Return [X, Y] of the center of cell containing provided text 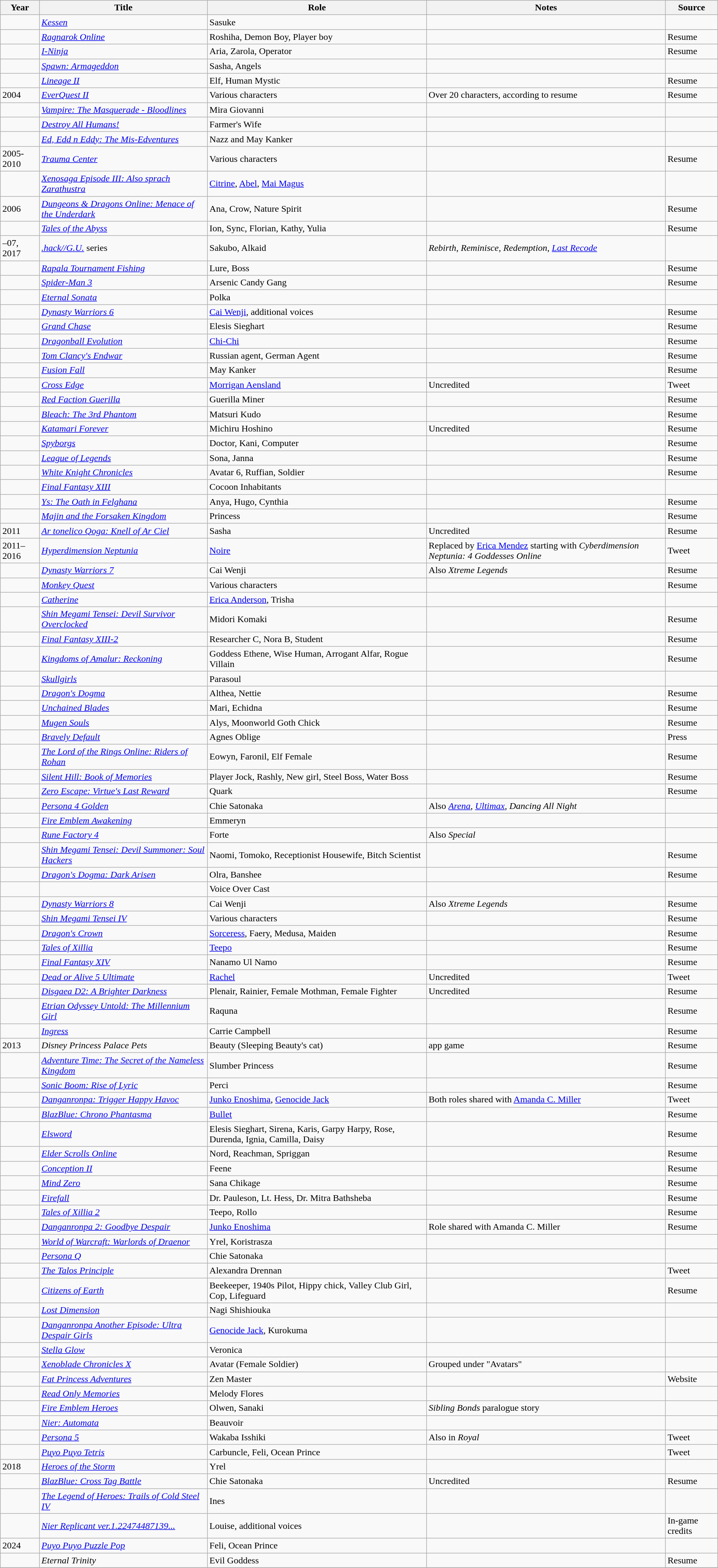
Heroes of the Storm [124, 1466]
Persona Q [124, 1256]
2018 [20, 1466]
Rebirth, Reminisce, Redemption, Last Recode [546, 249]
Year [20, 8]
Carbuncle, Feli, Ocean Prince [317, 1452]
Hyperdimension Neptunia [124, 551]
Evil Goddess [317, 1560]
Quark [317, 791]
Eternal Trinity [124, 1560]
Sasuke [317, 22]
Nier: Automata [124, 1423]
Sona, Janna [317, 458]
Erica Anderson, Trisha [317, 600]
Unchained Blades [124, 708]
Lure, Boss [317, 268]
Doctor, Kani, Computer [317, 443]
Ion, Sync, Florian, Kathy, Yulia [317, 229]
Ingress [124, 1031]
Plenair, Rainier, Female Mothman, Female Fighter [317, 992]
Genocide Jack, Kurokuma [317, 1330]
Lost Dimension [124, 1310]
Title [124, 8]
Kessen [124, 22]
Red Faction Guerilla [124, 399]
Roshiha, Demon Boy, Player boy [317, 37]
Elder Scrolls Online [124, 1154]
Spyborgs [124, 443]
Teepo, Rollo [317, 1212]
Sana Chikage [317, 1183]
Forte [317, 835]
Veronica [317, 1350]
Dragonball Evolution [124, 341]
Slumber Princess [317, 1066]
2024 [20, 1546]
Adventure Time: The Secret of the Nameless Kingdom [124, 1066]
Nanamo Ul Namo [317, 962]
Trauma Center [124, 159]
Persona 4 Golden [124, 806]
Disney Princess Palace Pets [124, 1046]
Catherine [124, 600]
Teepo [317, 947]
World of Warcraft: Warlords of Draenor [124, 1242]
League of Legends [124, 458]
Shin Megami Tensei: Devil Summoner: Soul Hackers [124, 855]
Tales of the Abyss [124, 229]
Rachel [317, 977]
Dragon's Dogma [124, 693]
Citrine, Abel, Mai Magus [317, 183]
Read Only Memories [124, 1393]
app game [546, 1046]
Mari, Echidna [317, 708]
Final Fantasy XIII [124, 487]
Replaced by Erica Mendez starting with Cyberdimension Neptunia: 4 Goddesses Online [546, 551]
Tales of Xillia 2 [124, 1212]
Monkey Quest [124, 585]
Polka [317, 297]
Agnes Oblige [317, 737]
Ed, Edd n Eddy: The Mis-Edventures [124, 139]
Firefall [124, 1197]
Avatar (Female Soldier) [317, 1364]
Fire Emblem Awakening [124, 820]
Alexandra Drennan [317, 1271]
Tom Clancy's Endwar [124, 356]
Junko Enoshima, Genocide Jack [317, 1100]
BlazBlue: Chrono Phantasma [124, 1114]
Player Jock, Rashly, New girl, Steel Boss, Water Boss [317, 777]
The Talos Principle [124, 1271]
Also Arena, Ultimax, Dancing All Night [546, 806]
Bravely Default [124, 737]
Carrie Campbell [317, 1031]
2004 [20, 95]
Grand Chase [124, 326]
Goddess Ethene, Wise Human, Arrogant Alfar, Rogue Villain [317, 659]
Noire [317, 551]
Ines [317, 1500]
Sonic Boom: Rise of Lyric [124, 1085]
Sakubo, Alkaid [317, 249]
Princess [317, 516]
Mira Giovanni [317, 110]
Rune Factory 4 [124, 835]
Cross Edge [124, 385]
Russian agent, German Agent [317, 356]
Elesis Sieghart, Sirena, Karis, Garpy Harpy, Rose, Durenda, Ignia, Camilla, Daisy [317, 1134]
Elesis Sieghart [317, 326]
Matsuri Kudo [317, 414]
Disgaea D2: A Brighter Darkness [124, 992]
Majin and the Forsaken Kingdom [124, 516]
Grouped under "Avatars" [546, 1364]
Spawn: Armageddon [124, 66]
Chi-Chi [317, 341]
Farmer's Wife [317, 124]
White Knight Chronicles [124, 473]
Mind Zero [124, 1183]
I-Ninja [124, 51]
Shin Megami Tensei IV [124, 918]
2013 [20, 1046]
Role [317, 8]
Over 20 characters, according to resume [546, 95]
Stella Glow [124, 1350]
Vampire: The Masquerade - Bloodlines [124, 110]
Melody Flores [317, 1393]
Beauty (Sleeping Beauty's cat) [317, 1046]
Guerilla Miner [317, 399]
Dr. Pauleson, Lt. Hess, Dr. Mitra Bathsheba [317, 1197]
Danganronpa Another Episode: Ultra Despair Girls [124, 1330]
Alys, Moonworld Goth Chick [317, 722]
Persona 5 [124, 1437]
Role shared with Amanda C. Miller [546, 1227]
Yrel, Koristrasza [317, 1242]
Sasha, Angels [317, 66]
Morrigan Aensland [317, 385]
May Kanker [317, 370]
Dungeons & Dragons Online: Menace of the Underdark [124, 209]
Beekeeper, 1940s Pilot, Hippy chick, Valley Club Girl, Cop, Lifeguard [317, 1290]
Source [692, 8]
Final Fantasy XIII-2 [124, 639]
Puyo Puyo Tetris [124, 1452]
Dynasty Warriors 8 [124, 904]
Citizens of Earth [124, 1290]
2011 [20, 531]
Press [692, 737]
Lineage II [124, 81]
2005-2010 [20, 159]
Silent Hill: Book of Memories [124, 777]
Olwen, Sanaki [317, 1408]
Anya, Hugo, Cynthia [317, 502]
Dynasty Warriors 7 [124, 570]
Cocoon Inhabitants [317, 487]
Bleach: The 3rd Phantom [124, 414]
2011–2016 [20, 551]
Also Special [546, 835]
Perci [317, 1085]
Naomi, Tomoko, Receptionist Housewife, Bitch Scientist [317, 855]
Louise, additional voices [317, 1526]
Sorceress, Faery, Medusa, Maiden [317, 933]
Sibling Bonds paralogue story [546, 1408]
Zen Master [317, 1379]
Arsenic Candy Gang [317, 283]
Nord, Reachman, Spriggan [317, 1154]
Nier Replicant ver.1.22474487139... [124, 1526]
Tales of Xillia [124, 947]
Wakaba Isshiki [317, 1437]
In-game credits [692, 1526]
Ana, Crow, Nature Spirit [317, 209]
Fusion Fall [124, 370]
Rapala Tournament Fishing [124, 268]
Eowyn, Faronil, Elf Female [317, 757]
Olra, Banshee [317, 875]
2006 [20, 209]
Etrian Odyssey Untold: The Millennium Girl [124, 1011]
Dead or Alive 5 Ultimate [124, 977]
Elf, Human Mystic [317, 81]
Ar tonelico Qoga: Knell of Ar Ciel [124, 531]
Ragnarok Online [124, 37]
Raquna [317, 1011]
The Legend of Heroes: Trails of Cold Steel IV [124, 1500]
Katamari Forever [124, 428]
Midori Komaki [317, 619]
Also in Royal [546, 1437]
Puyo Puyo Puzzle Pop [124, 1546]
Researcher C, Nora B, Student [317, 639]
Junko Enoshima [317, 1227]
Shin Megami Tensei: Devil Survivor Overclocked [124, 619]
Michiru Hoshino [317, 428]
Danganronpa 2: Goodbye Despair [124, 1227]
Aria, Zarola, Operator [317, 51]
Xenoblade Chronicles X [124, 1364]
Eternal Sonata [124, 297]
Yrel [317, 1466]
EverQuest II [124, 95]
Dynasty Warriors 6 [124, 312]
.hack//G.U. series [124, 249]
Spider-Man 3 [124, 283]
Xenosaga Episode III: Also sprach Zarathustra [124, 183]
Nazz and May Kanker [317, 139]
Fire Emblem Heroes [124, 1408]
–07, 2017 [20, 249]
Mugen Souls [124, 722]
Danganronpa: Trigger Happy Havoc [124, 1100]
Elsword [124, 1134]
Skullgirls [124, 679]
Nagi Shishiouka [317, 1310]
Destroy All Humans! [124, 124]
Avatar 6, Ruffian, Soldier [317, 473]
Sasha [317, 531]
Cai Wenji, additional voices [317, 312]
The Lord of the Rings Online: Riders of Rohan [124, 757]
Kingdoms of Amalur: Reckoning [124, 659]
Althea, Nettie [317, 693]
Both roles shared with Amanda C. Miller [546, 1100]
Notes [546, 8]
Beauvoir [317, 1423]
Website [692, 1379]
Feli, Ocean Prince [317, 1546]
Voice Over Cast [317, 889]
BlazBlue: Cross Tag Battle [124, 1481]
Dragon's Crown [124, 933]
Parasoul [317, 679]
Fat Princess Adventures [124, 1379]
Feene [317, 1168]
Emmeryn [317, 820]
Dragon's Dogma: Dark Arisen [124, 875]
Conception II [124, 1168]
Bullet [317, 1114]
Ys: The Oath in Felghana [124, 502]
Zero Escape: Virtue's Last Reward [124, 791]
Final Fantasy XIV [124, 962]
